Locate the cell with the specified text and output its (X, Y) center coordinate. 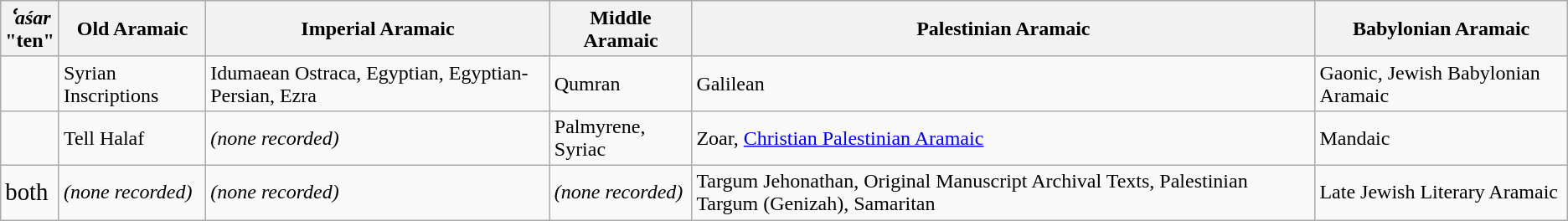
Idumaean Ostraca, Egyptian, Egyptian-Persian, Ezra (379, 84)
Middle Aramaic (621, 28)
Gaonic, Jewish Babylonian Aramaic (1441, 84)
Palestinian Aramaic (1003, 28)
Targum Jehonathan, Original Manuscript Archival Texts, Palestinian Targum (Genizah), Samaritan (1003, 193)
Syrian Inscriptions (132, 84)
both (30, 193)
Qumran (621, 84)
Babylonian Aramaic (1441, 28)
Mandaic (1441, 137)
Old Aramaic (132, 28)
Galilean (1003, 84)
Imperial Aramaic (379, 28)
Palmyrene, Syriac (621, 137)
Zoar, Christian Palestinian Aramaic (1003, 137)
Late Jewish Literary Aramaic (1441, 193)
ʿaśar"ten" (30, 28)
Tell Halaf (132, 137)
